Pinpoint the cell where the given text exists, returning its [X, Y] midpoint coordinate. 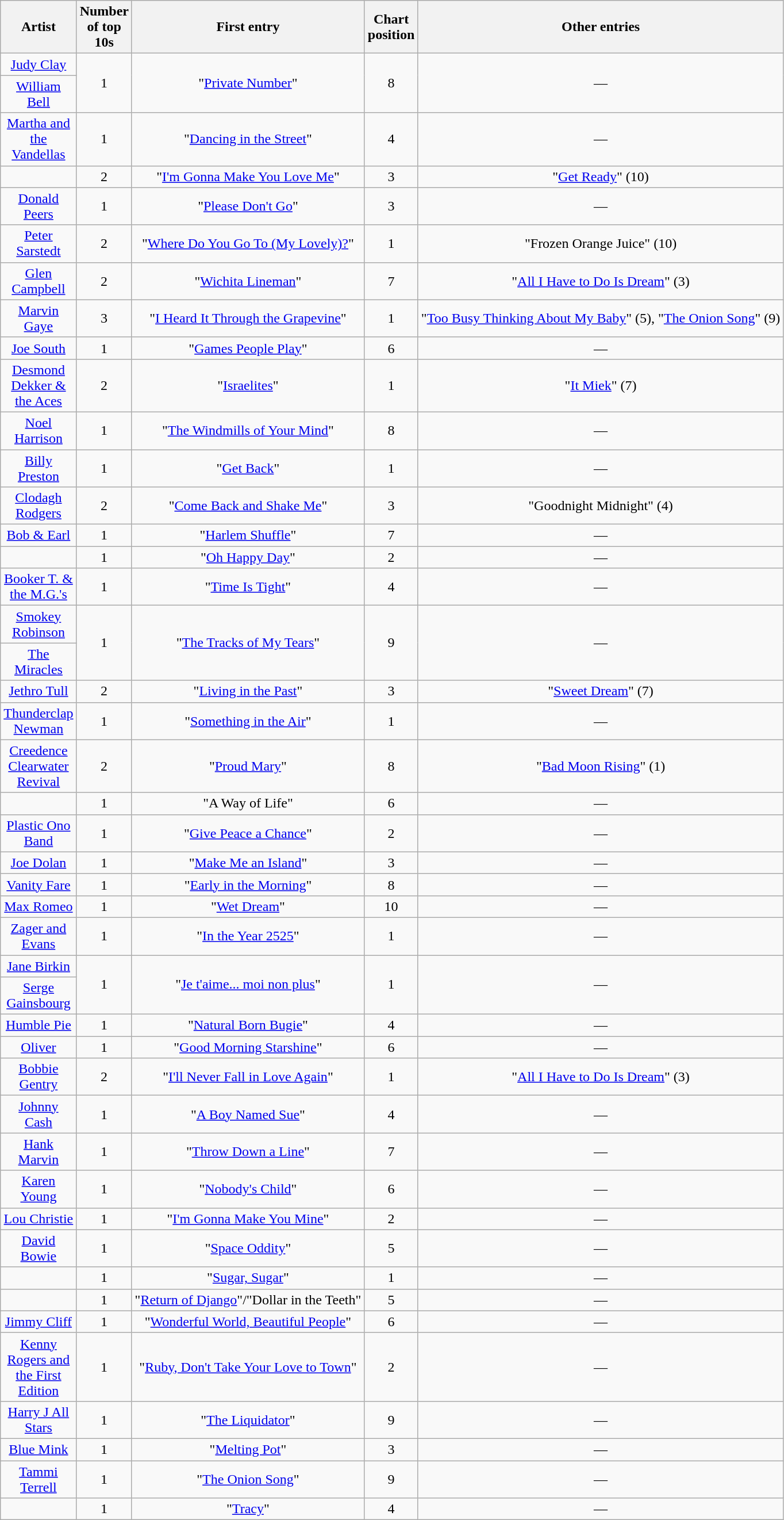
Jethro Tull [39, 691]
"Space Oddity" [248, 1248]
"Nobody's Child" [248, 1189]
Karen Young [39, 1189]
"Je t'aime... moi non plus" [248, 985]
Joe South [39, 348]
"Come Back and Shake Me" [248, 506]
"Frozen Orange Juice" (10) [600, 244]
Clodagh Rodgers [39, 506]
Marvin Gaye [39, 319]
"The Windmills of Your Mind" [248, 430]
Smokey Robinson [39, 625]
William Bell [39, 94]
"Something in the Air" [248, 721]
Hank Marvin [39, 1151]
"Please Don't Go" [248, 206]
Desmond Dekker & the Aces [39, 385]
"Dancing in the Street" [248, 139]
"A Boy Named Sue" [248, 1115]
"Private Number" [248, 83]
"Sweet Dream" (7) [600, 691]
Vanity Fare [39, 885]
"I'm Gonna Make You Mine" [248, 1219]
Artist [39, 27]
Other entries [600, 27]
Number of top 10s [104, 27]
"Where Do You Go To (My Lovely)?" [248, 244]
"Games People Play" [248, 348]
10 [391, 906]
Zager and Evans [39, 936]
Serge Gainsbourg [39, 996]
Harry J All Stars [39, 1419]
David Bowie [39, 1248]
"Wet Dream" [248, 906]
"Tracy" [248, 1509]
Johnny Cash [39, 1115]
"Return of Django"/"Dollar in the Teeth" [248, 1300]
The Miracles [39, 661]
"The Tracks of My Tears" [248, 643]
Lou Christie [39, 1219]
"Harlem Shuffle" [248, 535]
"A Way of Life" [248, 803]
"I'm Gonna Make You Love Me" [248, 177]
Noel Harrison [39, 430]
Thunderclap Newman [39, 721]
"I Heard It Through the Grapevine" [248, 319]
"Time Is Tight" [248, 587]
Kenny Rogers and the First Edition [39, 1366]
"Too Busy Thinking About My Baby" (5), "The Onion Song" (9) [600, 319]
"Get Back" [248, 468]
Jimmy Cliff [39, 1322]
"Goodnight Midnight" (4) [600, 506]
"Get Ready" (10) [600, 177]
"Ruby, Don't Take Your Love to Town" [248, 1366]
Judy Clay [39, 64]
"Melting Pot" [248, 1449]
"Bad Moon Rising" (1) [600, 766]
"Oh Happy Day" [248, 557]
Creedence Clearwater Revival [39, 766]
Jane Birkin [39, 966]
Tammi Terrell [39, 1479]
Billy Preston [39, 468]
Oliver [39, 1047]
Chart position [391, 27]
First entry [248, 27]
"Wichita Lineman" [248, 281]
"Give Peace a Chance" [248, 833]
"Living in the Past" [248, 691]
Plastic Ono Band [39, 833]
"I'll Never Fall in Love Again" [248, 1077]
"The Onion Song" [248, 1479]
"Make Me an Island" [248, 863]
Bob & Earl [39, 535]
Humble Pie [39, 1025]
"Israelites" [248, 385]
"Natural Born Bugie" [248, 1025]
Martha and the Vandellas [39, 139]
"Sugar, Sugar" [248, 1278]
"Wonderful World, Beautiful People" [248, 1322]
Max Romeo [39, 906]
"In the Year 2525" [248, 936]
"It Miek" (7) [600, 385]
Booker T. & the M.G.'s [39, 587]
"Good Morning Starshine" [248, 1047]
"The Liquidator" [248, 1419]
"Throw Down a Line" [248, 1151]
Peter Sarstedt [39, 244]
Donald Peers [39, 206]
"Proud Mary" [248, 766]
Blue Mink [39, 1449]
Glen Campbell [39, 281]
"Early in the Morning" [248, 885]
Bobbie Gentry [39, 1077]
Joe Dolan [39, 863]
